From the cell containing the given text, extract its center point as [X, Y] coordinate. 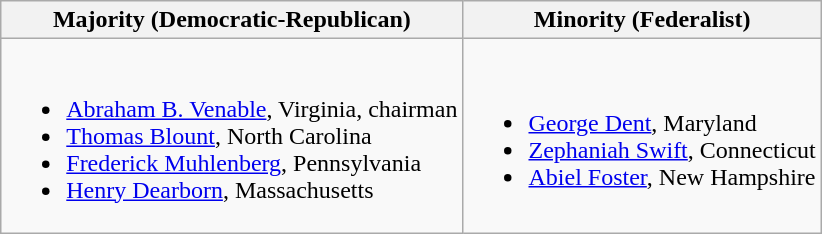
Minority (Federalist) [642, 20]
Majority (Democratic-Republican) [232, 20]
Abraham B. Venable, Virginia, chairmanThomas Blount, North CarolinaFrederick Muhlenberg, PennsylvaniaHenry Dearborn, Massachusetts [232, 136]
George Dent, MarylandZephaniah Swift, ConnecticutAbiel Foster, New Hampshire [642, 136]
